Determine the [x, y] coordinate at the center of the cell enclosing the given text.  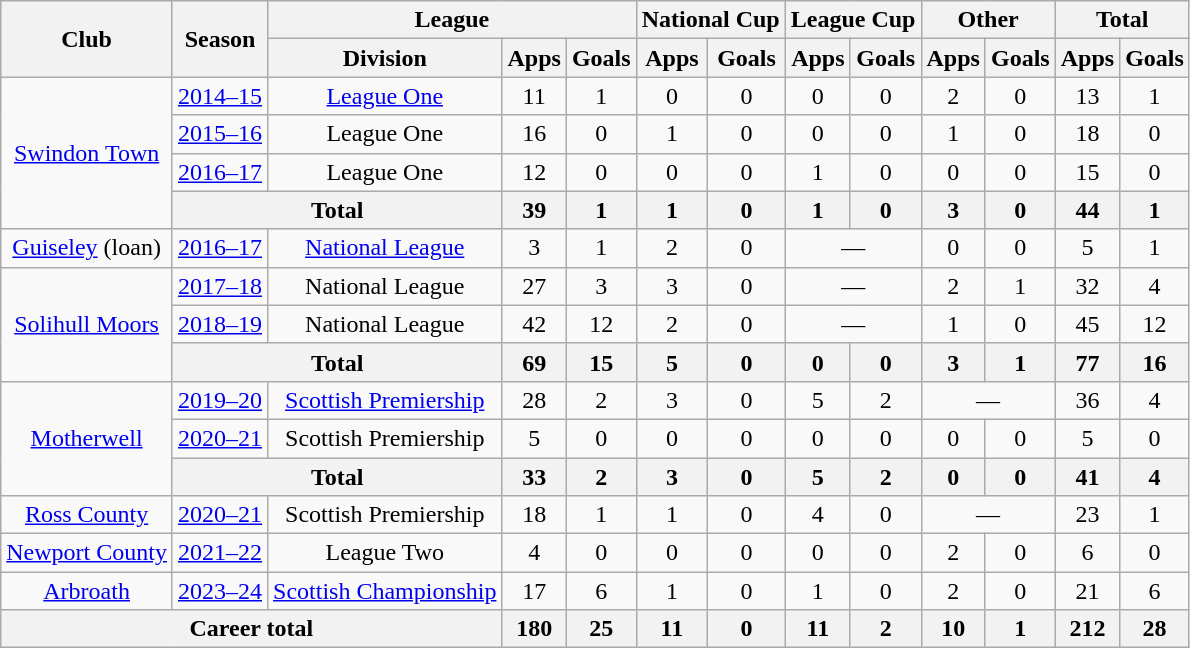
27 [534, 286]
25 [601, 629]
2015–16 [220, 134]
Swindon Town [87, 153]
39 [534, 210]
League Two [385, 553]
2017–18 [220, 286]
2021–22 [220, 553]
Solihull Moors [87, 324]
44 [1087, 210]
10 [953, 629]
League Cup [853, 20]
180 [534, 629]
32 [1087, 286]
13 [1087, 96]
45 [1087, 324]
2019–20 [220, 400]
League [452, 20]
69 [534, 362]
National Cup [710, 20]
2018–19 [220, 324]
36 [1087, 400]
Other [988, 20]
77 [1087, 362]
212 [1087, 629]
Motherwell [87, 438]
Scottish Championship [385, 591]
41 [1087, 477]
17 [534, 591]
Season [220, 39]
2023–24 [220, 591]
Ross County [87, 515]
Arbroath [87, 591]
Newport County [87, 553]
21 [1087, 591]
Division [385, 58]
Career total [252, 629]
Club [87, 39]
Guiseley (loan) [87, 248]
2014–15 [220, 96]
42 [534, 324]
33 [534, 477]
23 [1087, 515]
